Extract the [x, y] coordinate from the center of the cell holding the provided text.  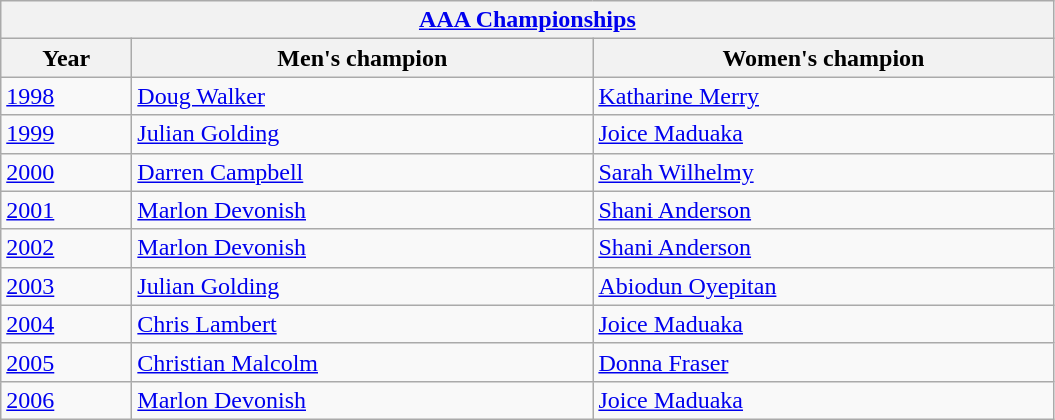
Year [66, 58]
Men's champion [362, 58]
Sarah Wilhelmy [824, 172]
Abiodun Oyepitan [824, 286]
1999 [66, 134]
Christian Malcolm [362, 362]
Doug Walker [362, 96]
2003 [66, 286]
Darren Campbell [362, 172]
Donna Fraser [824, 362]
1998 [66, 96]
Women's champion [824, 58]
AAA Championships [528, 20]
2001 [66, 210]
2000 [66, 172]
2004 [66, 324]
2005 [66, 362]
2006 [66, 400]
2002 [66, 248]
Chris Lambert [362, 324]
Katharine Merry [824, 96]
